Capture the cell that displays the provided text and extract its (X, Y) central coordinate. 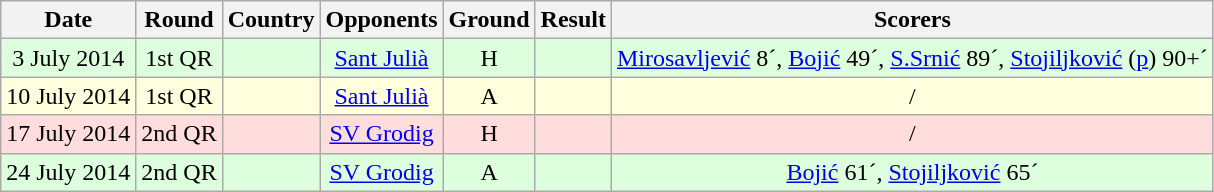
Mirosavljević 8´, Bojić 49´, S.Srnić 89´, Stojiljković (p) 90+´ (912, 58)
Date (68, 20)
Scorers (912, 20)
Bojić 61´, Stojiljković 65´ (912, 172)
24 July 2014 (68, 172)
Country (271, 20)
17 July 2014 (68, 134)
Round (179, 20)
Opponents (382, 20)
3 July 2014 (68, 58)
Result (573, 20)
Ground (489, 20)
10 July 2014 (68, 96)
